Determine the (X, Y) coordinate at the center of the cell enclosing the given text.  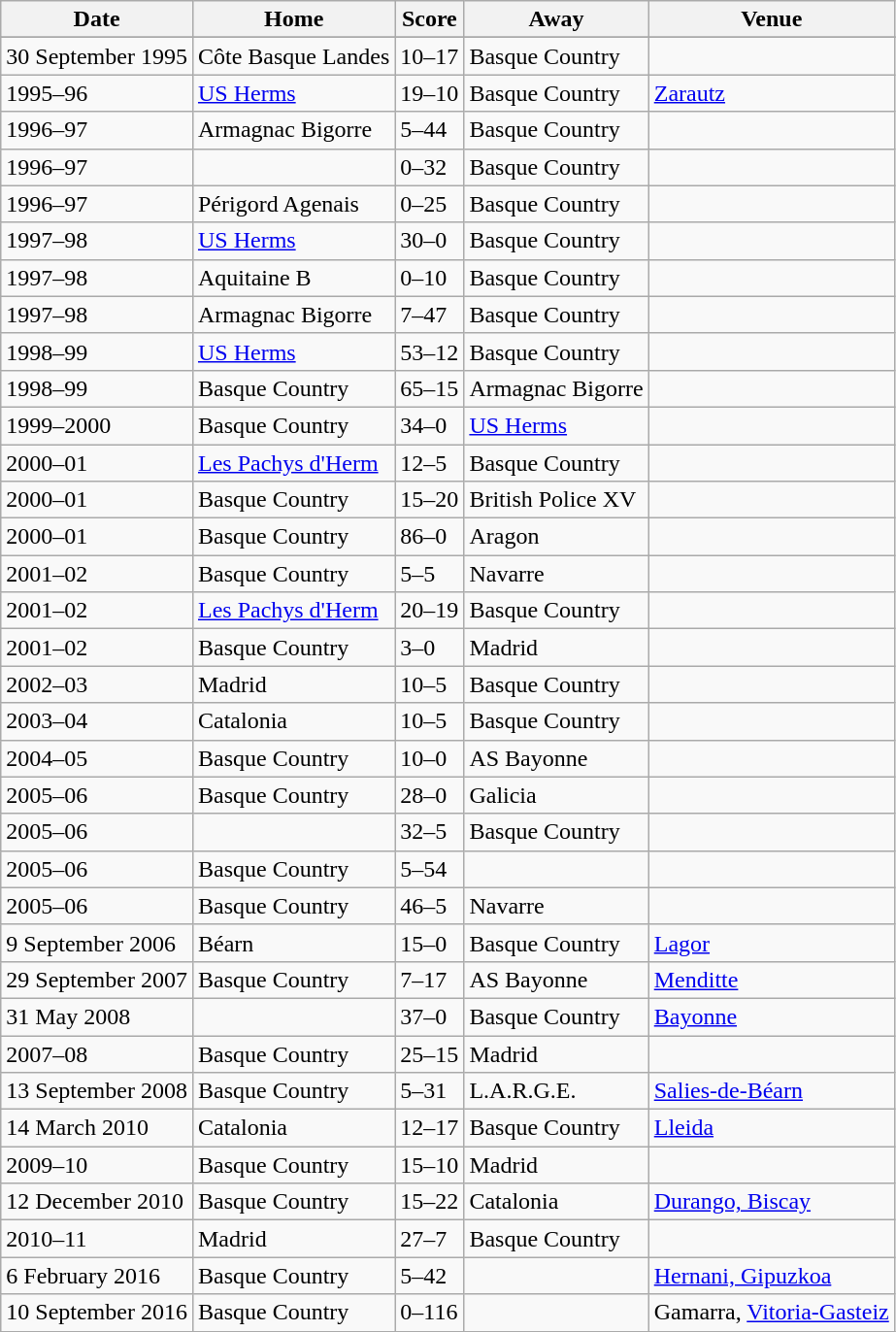
30–0 (429, 241)
Away (556, 19)
Bayonne (771, 1016)
British Police XV (556, 500)
Béarn (293, 943)
10–0 (429, 758)
Home (293, 19)
15–20 (429, 500)
32–5 (429, 832)
Galicia (556, 795)
2003–04 (97, 721)
5–44 (429, 130)
20–19 (429, 611)
Gamarra, Vitoria-Gasteiz (771, 1313)
Aragon (556, 537)
Lagor (771, 943)
Salies-de-Béarn (771, 1091)
86–0 (429, 537)
1995–96 (97, 93)
7–17 (429, 980)
0–116 (429, 1313)
Score (429, 19)
0–32 (429, 167)
15–22 (429, 1202)
Menditte (771, 980)
5–42 (429, 1276)
12–17 (429, 1128)
28–0 (429, 795)
Date (97, 19)
2004–05 (97, 758)
31 May 2008 (97, 1016)
37–0 (429, 1016)
Aquitaine B (293, 278)
65–15 (429, 388)
6 February 2016 (97, 1276)
Venue (771, 19)
15–0 (429, 943)
27–7 (429, 1239)
Périgord Agenais (293, 204)
0–10 (429, 278)
2010–11 (97, 1239)
46–5 (429, 906)
2002–03 (97, 684)
3–0 (429, 648)
Zarautz (771, 93)
10 September 2016 (97, 1313)
13 September 2008 (97, 1091)
5–5 (429, 574)
19–10 (429, 93)
2007–08 (97, 1053)
Lleida (771, 1128)
Durango, Biscay (771, 1202)
5–31 (429, 1091)
0–25 (429, 204)
1999–2000 (97, 425)
15–10 (429, 1165)
29 September 2007 (97, 980)
7–47 (429, 315)
Côte Basque Landes (293, 56)
10–17 (429, 56)
2009–10 (97, 1165)
Hernani, Gipuzkoa (771, 1276)
12 December 2010 (97, 1202)
53–12 (429, 351)
30 September 1995 (97, 56)
12–5 (429, 463)
14 March 2010 (97, 1128)
5–54 (429, 869)
34–0 (429, 425)
9 September 2006 (97, 943)
25–15 (429, 1053)
L.A.R.G.E. (556, 1091)
